Detect which cell encompasses the target text, then output its (X, Y) center coordinate. 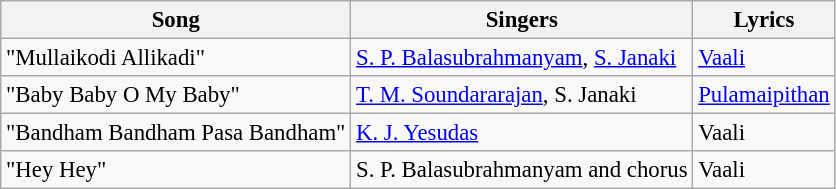
Lyrics (764, 20)
"Hey Hey" (176, 170)
Singers (522, 20)
"Bandham Bandham Pasa Bandham" (176, 133)
Pulamaipithan (764, 95)
S. P. Balasubrahmanyam, S. Janaki (522, 58)
"Baby Baby O My Baby" (176, 95)
T. M. Soundararajan, S. Janaki (522, 95)
"Mullaikodi Allikadi" (176, 58)
K. J. Yesudas (522, 133)
S. P. Balasubrahmanyam and chorus (522, 170)
Song (176, 20)
